Return the [X, Y] coordinate for the center point of the cell that contains the specified text.  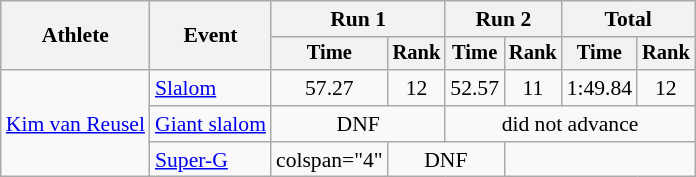
did not advance [570, 124]
57.27 [330, 88]
Total [628, 19]
Run 1 [358, 19]
Giant slalom [210, 124]
Event [210, 36]
Run 2 [503, 19]
1:49.84 [600, 88]
Kim van Reusel [76, 124]
Slalom [210, 88]
Athlete [76, 36]
52.57 [474, 88]
11 [533, 88]
DNF [358, 124]
